For the text-containing cell, return its midpoint in (x, y) coordinate format. 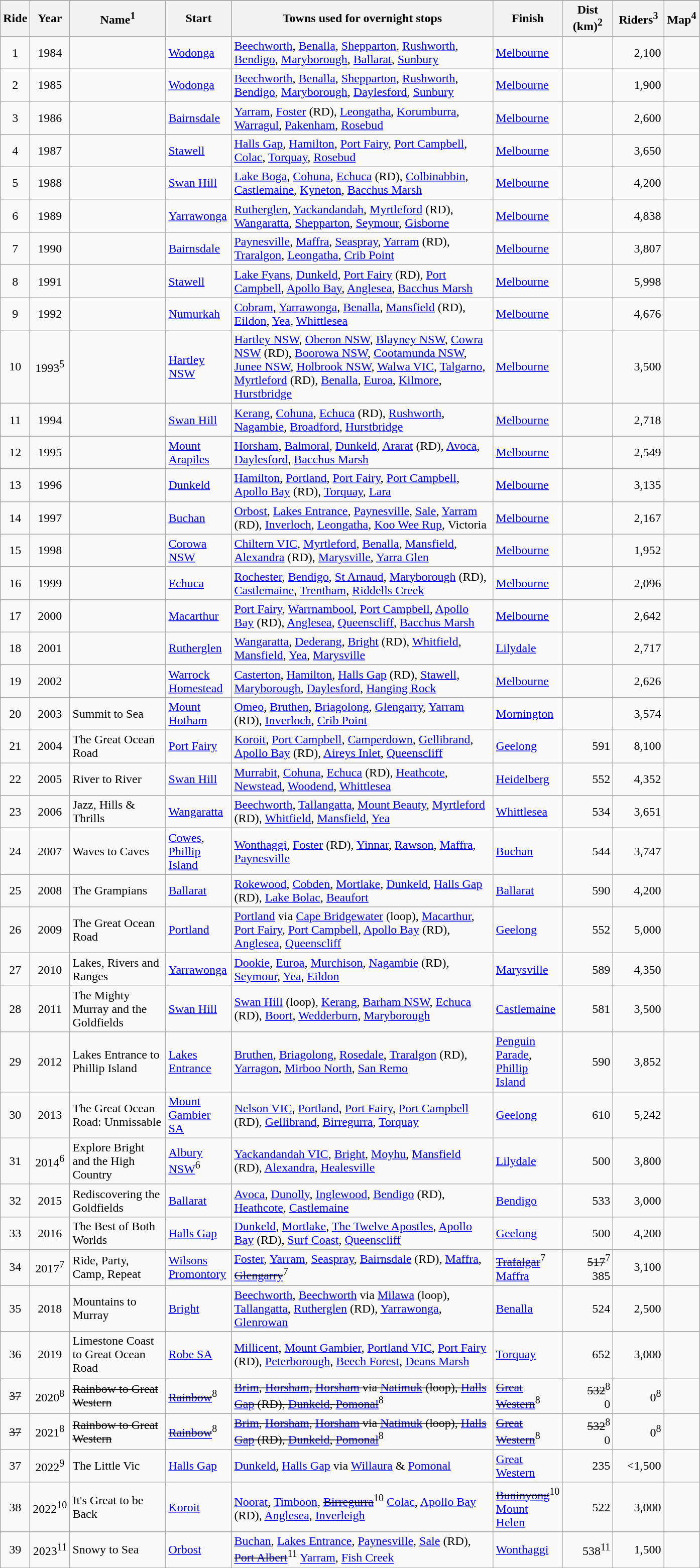
36 (15, 1355)
Yarram, Foster (RD), Leongatha, Korumburra, Warragul, Pakenham, Rosebud (363, 117)
591 (588, 747)
2,100 (639, 52)
Dookie, Euroa, Murchison, Nagambie (RD), Seymour, Yea, Eildon (363, 970)
Penguin Parade, Phillip Island (528, 1062)
Koroit, Port Campbell, Camperdown, Gellibrand, Apollo Bay (RD), Aireys Inlet, Queenscliff (363, 747)
The Great Ocean Road: Unmissable (118, 1115)
Port Fairy (199, 747)
Buchan, Lakes Entrance, Paynesville, Sale (RD), Port Albert11 Yarram, Fish Creek (363, 1550)
2005 (50, 779)
Rutherglen, Yackandandah, Myrtleford (RD), Wangaratta, Shepparton, Seymour, Gisborne (363, 216)
524 (588, 1309)
Beechworth, Tallangatta, Mount Beauty, Myrtleford (RD), Whitfield, Mansfield, Yea (363, 812)
19 (15, 681)
Start (199, 19)
1998 (50, 550)
Dunkeld (199, 485)
It's Great to be Back (118, 1507)
Limestone Coast to Great Ocean Road (118, 1355)
1988 (50, 184)
25 (15, 890)
33 (15, 1233)
Bendigo (528, 1201)
Wonthaggi (528, 1550)
Lakes Entrance (199, 1062)
Whittlesea (528, 812)
Robe SA (199, 1355)
5,000 (639, 930)
5,998 (639, 281)
Beechworth, Beechworth via Milawa (loop), Tallangatta, Rutherglen (RD), Yarrawonga, Glenrowan (363, 1309)
Explore Bright and the High Country (118, 1161)
Ride, Party, Camp, Repeat (118, 1267)
3,852 (639, 1062)
Macarthur (199, 615)
20208 (50, 1396)
2019 (50, 1355)
610 (588, 1115)
Wilsons Promontory (199, 1267)
19935 (50, 367)
3,135 (639, 485)
Great Western (528, 1466)
2012 (50, 1062)
1 (15, 52)
23 (15, 812)
24 (15, 851)
Dunkeld, Mortlake, The Twelve Apostles, Apollo Bay (RD), Surf Coast, Queenscliff (363, 1233)
2016 (50, 1233)
Lakes, Rivers and Ranges (118, 970)
1985 (50, 85)
5,242 (639, 1115)
2013 (50, 1115)
Swan Hill (loop), Kerang, Barham NSW, Echuca (RD), Boort, Wedderburn, Maryborough (363, 1009)
8 (15, 281)
2008 (50, 890)
28 (15, 1009)
Dist (km)2 (588, 19)
235 (588, 1466)
Torquay (528, 1355)
29 (15, 1062)
38 (15, 1507)
17 (15, 615)
1984 (50, 52)
3,650 (639, 151)
2004 (50, 747)
2000 (50, 615)
1,900 (639, 85)
2009 (50, 930)
544 (588, 851)
Nelson VIC, Portland, Port Fairy, Port Campbell (RD), Gellibrand, Birregurra, Torquay (363, 1115)
The Little Vic (118, 1466)
1994 (50, 420)
Mountains to Murray (118, 1309)
5 (15, 184)
Rochester, Bendigo, St Arnaud, Maryborough (RD), Castlemaine, Trentham, Riddells Creek (363, 583)
2001 (50, 648)
Millicent, Mount Gambier, Portland VIC, Port Fairy (RD), Peterborough, Beech Forest, Deans Marsh (363, 1355)
Rokewood, Cobden, Mortlake, Dunkeld, Halls Gap (RD), Lake Bolac, Beaufort (363, 890)
202210 (50, 1507)
Chiltern VIC, Myrtleford, Benalla, Mansfield, Alexandra (RD), Marysville, Yarra Glen (363, 550)
2018 (50, 1309)
2,718 (639, 420)
1999 (50, 583)
15 (15, 550)
4,676 (639, 314)
The Grampians (118, 890)
Noorat, Timboon, Birregurra10 Colac, Apollo Bay (RD), Anglesea, Inverleigh (363, 1507)
Yackandandah VIC, Bright, Moyhu, Mansfield (RD), Alexandra, Healesville (363, 1161)
1987 (50, 151)
1,500 (639, 1550)
Riders3 (639, 19)
Echuca (199, 583)
3,807 (639, 249)
Orbost, Lakes Entrance, Paynesville, Sale, Yarram (RD), Inverloch, Leongatha, Koo Wee Rup, Victoria (363, 518)
533 (588, 1201)
1992 (50, 314)
Castlemaine (528, 1009)
Beechworth, Benalla, Shepparton, Rushworth, Bendigo, Maryborough, Ballarat, Sunbury (363, 52)
652 (588, 1355)
Kerang, Cohuna, Echuca (RD), Rushworth, Nagambie, Broadford, Hurstbridge (363, 420)
Mornington (528, 714)
Benalla (528, 1309)
2010 (50, 970)
Cobram, Yarrawonga, Benalla, Mansfield (RD), Eildon, Yea, Whittlesea (363, 314)
2,717 (639, 648)
2 (15, 85)
2015 (50, 1201)
21 (15, 747)
2007 (50, 851)
3,574 (639, 714)
16 (15, 583)
1989 (50, 216)
Snowy to Sea (118, 1550)
<1,500 (639, 1466)
18 (15, 648)
Heidelberg (528, 779)
20146 (50, 1161)
Finish (528, 19)
Bruthen, Briagolong, Rosedale, Traralgon (RD), Yarragon, Mirboo North, San Remo (363, 1062)
20218 (50, 1432)
31 (15, 1161)
1991 (50, 281)
2003 (50, 714)
27 (15, 970)
3 (15, 117)
Dunkeld, Halls Gap via Willaura & Pomonal (363, 1466)
4,350 (639, 970)
7 (15, 249)
2011 (50, 1009)
Avoca, Dunolly, Inglewood, Bendigo (RD), Heathcote, Castlemaine (363, 1201)
22 (15, 779)
Mount Gambier SA (199, 1115)
Summit to Sea (118, 714)
Orbost (199, 1550)
2,626 (639, 681)
Wangaratta, Dederang, Bright (RD), Whitfield, Mansfield, Yea, Marysville (363, 648)
Ride (15, 19)
1997 (50, 518)
2,549 (639, 453)
4 (15, 151)
Murrabit, Cohuna, Echuca (RD), Heathcote, Newstead, Woodend, Whittlesea (363, 779)
Lake Boga, Cohuna, Echuca (RD), Colbinabbin, Castlemaine, Kyneton, Bacchus Marsh (363, 184)
20177 (50, 1267)
522 (588, 1507)
Bright (199, 1309)
4,352 (639, 779)
30 (15, 1115)
Horsham, Balmoral, Dunkeld, Ararat (RD), Avoca, Daylesford, Bacchus Marsh (363, 453)
Portland (199, 930)
Hamilton, Portland, Port Fairy, Port Campbell, Apollo Bay (RD), Torquay, Lara (363, 485)
Mount Hotham (199, 714)
1995 (50, 453)
Year (50, 19)
Lake Fyans, Dunkeld, Port Fairy (RD), Port Campbell, Apollo Bay, Anglesea, Bacchus Marsh (363, 281)
4,838 (639, 216)
Koroit (199, 1507)
Rediscovering the Goldfields (118, 1201)
Map4 (682, 19)
Jazz, Hills & Thrills (118, 812)
3,651 (639, 812)
Foster, Yarram, Seaspray, Bairnsdale (RD), Maffra, Glengarry7 (363, 1267)
Beechworth, Benalla, Shepparton, Rushworth, Bendigo, Maryborough, Daylesford, Sunbury (363, 85)
Corowa NSW (199, 550)
581 (588, 1009)
2,096 (639, 583)
Numurkah (199, 314)
Name1 (118, 19)
Lakes Entrance to Phillip Island (118, 1062)
Buninyong10 Mount Helen (528, 1507)
34 (15, 1267)
Waves to Caves (118, 851)
3,747 (639, 851)
26 (15, 930)
Wonthaggi, Foster (RD), Yinnar, Rawson, Maffra, Paynesville (363, 851)
202311 (50, 1550)
1990 (50, 249)
Warrock Homestead (199, 681)
Paynesville, Maffra, Seaspray, Yarram (RD), Traralgon, Leongatha, Crib Point (363, 249)
Cowes,Phillip Island (199, 851)
1986 (50, 117)
8,100 (639, 747)
13 (15, 485)
Halls Gap, Hamilton, Port Fairy, Port Campbell, Colac, Torquay, Rosebud (363, 151)
20 (15, 714)
11 (15, 420)
14 (15, 518)
2006 (50, 812)
The Mighty Murray and the Goldfields (118, 1009)
2,600 (639, 117)
Trafalgar7 Maffra (528, 1267)
Albury NSW6 (199, 1161)
Hartley NSW (199, 367)
2002 (50, 681)
3,100 (639, 1267)
2,642 (639, 615)
Port Fairy, Warrnambool, Port Campbell, Apollo Bay (RD), Anglesea, Queenscliff, Bacchus Marsh (363, 615)
Casterton, Hamilton, Halls Gap (RD), Stawell, Maryborough, Daylesford, Hanging Rock (363, 681)
1,952 (639, 550)
Omeo, Bruthen, Briagolong, Glengarry, Yarram (RD), Inverloch, Crib Point (363, 714)
589 (588, 970)
2,167 (639, 518)
534 (588, 812)
9 (15, 314)
Towns used for overnight stops (363, 19)
20229 (50, 1466)
5177 385 (588, 1267)
39 (15, 1550)
53811 (588, 1550)
2,500 (639, 1309)
Rutherglen (199, 648)
The Best of Both Worlds (118, 1233)
Marysville (528, 970)
1996 (50, 485)
35 (15, 1309)
Portland via Cape Bridgewater (loop), Macarthur, Port Fairy, Port Campbell, Apollo Bay (RD), Anglesea, Queenscliff (363, 930)
Mount Arapiles (199, 453)
Wangaratta (199, 812)
3,800 (639, 1161)
6 (15, 216)
10 (15, 367)
12 (15, 453)
32 (15, 1201)
River to River (118, 779)
